Return [x, y] of the center of cell containing provided text 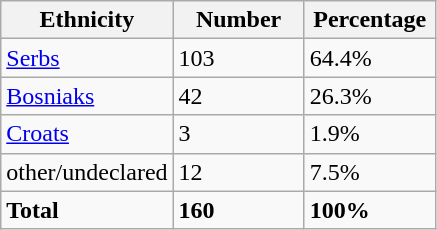
26.3% [370, 96]
Serbs [87, 58]
other/undeclared [87, 172]
7.5% [370, 172]
Total [87, 210]
42 [238, 96]
1.9% [370, 134]
Number [238, 20]
Bosniaks [87, 96]
Ethnicity [87, 20]
Percentage [370, 20]
Croats [87, 134]
64.4% [370, 58]
3 [238, 134]
100% [370, 210]
160 [238, 210]
103 [238, 58]
12 [238, 172]
